Search for the cell housing the specified text and yield its (X, Y) center coordinate. 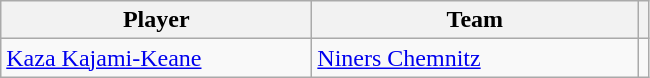
Niners Chemnitz (475, 58)
Team (475, 20)
Kaza Kajami-Keane (156, 58)
Player (156, 20)
